Search for the cell housing the specified text and yield its (x, y) center coordinate. 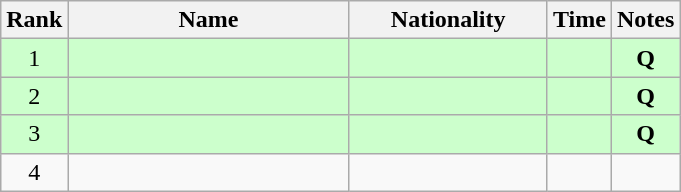
2 (34, 96)
Name (208, 20)
3 (34, 134)
4 (34, 172)
Time (579, 20)
1 (34, 58)
Rank (34, 20)
Nationality (448, 20)
Notes (645, 20)
